Return (x, y) of the center of cell containing provided text 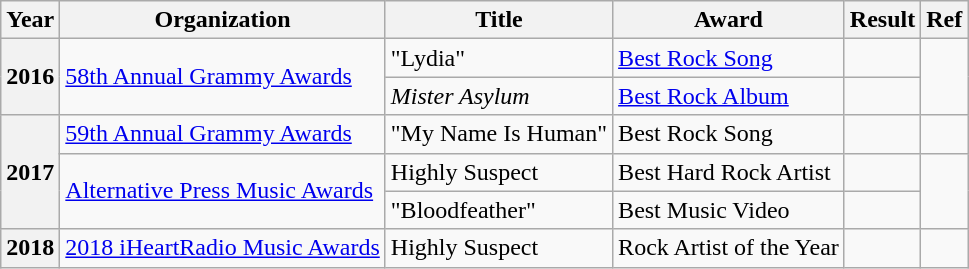
Best Hard Rock Artist (729, 172)
2016 (30, 77)
"Bloodfeather" (498, 210)
Year (30, 20)
Result (882, 20)
Rock Artist of the Year (729, 248)
"My Name Is Human" (498, 134)
2017 (30, 172)
58th Annual Grammy Awards (222, 77)
Mister Asylum (498, 96)
Title (498, 20)
Organization (222, 20)
Best Music Video (729, 210)
"Lydia" (498, 58)
Best Rock Album (729, 96)
2018 (30, 248)
Ref (944, 20)
59th Annual Grammy Awards (222, 134)
Alternative Press Music Awards (222, 191)
2018 iHeartRadio Music Awards (222, 248)
Award (729, 20)
